Scan for the cell matching the given text and deliver its [X, Y] coordinate at center. 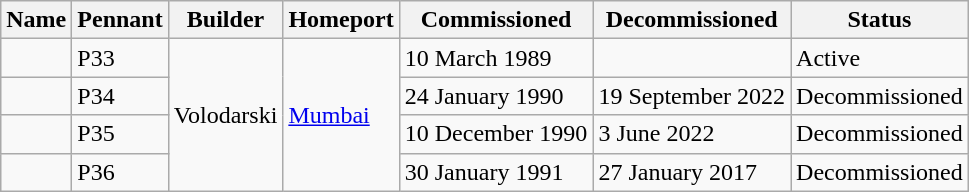
P34 [120, 96]
3 June 2022 [692, 134]
Active [880, 58]
10 March 1989 [496, 58]
Homeport [341, 20]
19 September 2022 [692, 96]
Mumbai [341, 115]
Pennant [120, 20]
Builder [226, 20]
Commissioned [496, 20]
P36 [120, 172]
P33 [120, 58]
P35 [120, 134]
Volodarski [226, 115]
10 December 1990 [496, 134]
Status [880, 20]
24 January 1990 [496, 96]
Name [36, 20]
30 January 1991 [496, 172]
27 January 2017 [692, 172]
